Locate the cell with the specified text and output its (x, y) center coordinate. 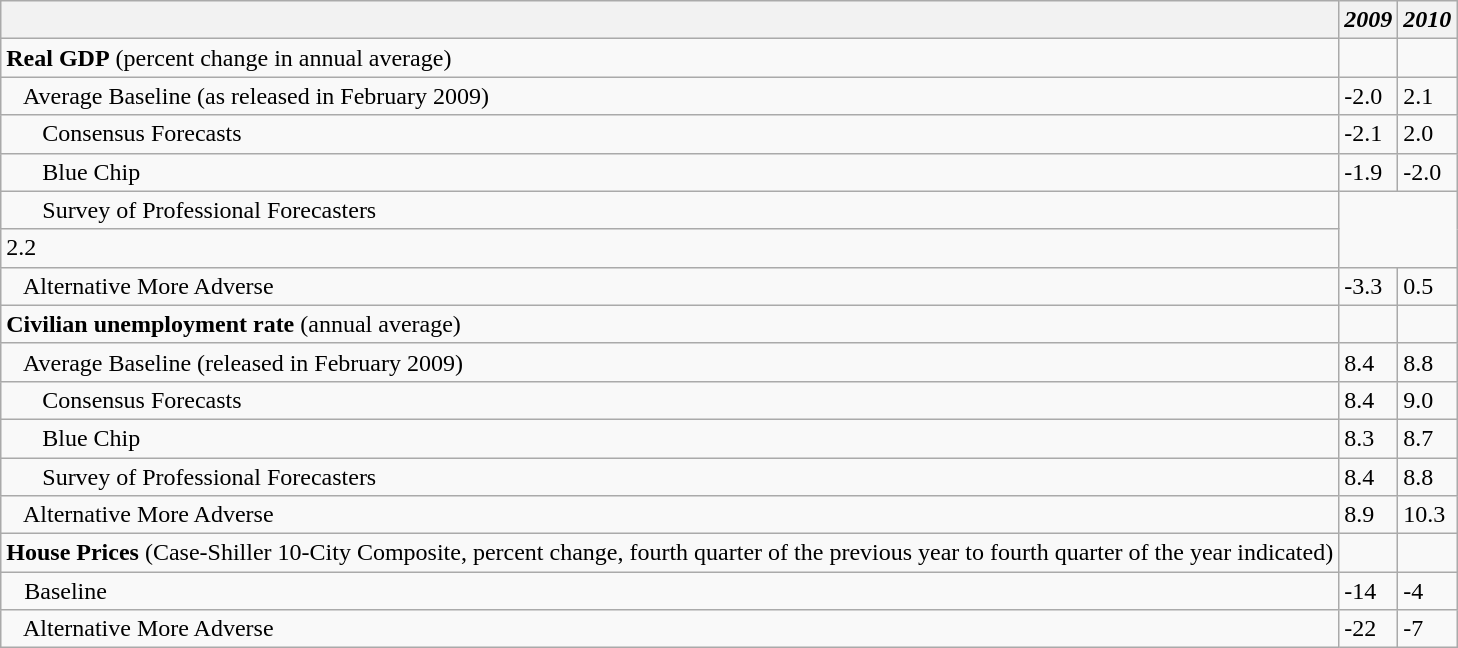
2.2 (670, 248)
Average Baseline (as released in February 2009) (670, 96)
2010 (1428, 20)
-22 (1368, 629)
-3.3 (1368, 286)
Civilian unemployment rate (annual average) (670, 324)
Baseline (670, 591)
2009 (1368, 20)
-4 (1428, 591)
10.3 (1428, 515)
2.0 (1428, 134)
8.7 (1428, 438)
Average Baseline (released in February 2009) (670, 362)
0.5 (1428, 286)
-1.9 (1368, 172)
9.0 (1428, 400)
-14 (1368, 591)
House Prices (Case-Shiller 10-City Composite, percent change, fourth quarter of the previous year to fourth quarter of the year indicated) (670, 553)
-2.1 (1368, 134)
Real GDP (percent change in annual average) (670, 58)
2.1 (1428, 96)
-7 (1428, 629)
8.3 (1368, 438)
8.9 (1368, 515)
